Determine the (x, y) coordinate at the center of the cell enclosing the given text.  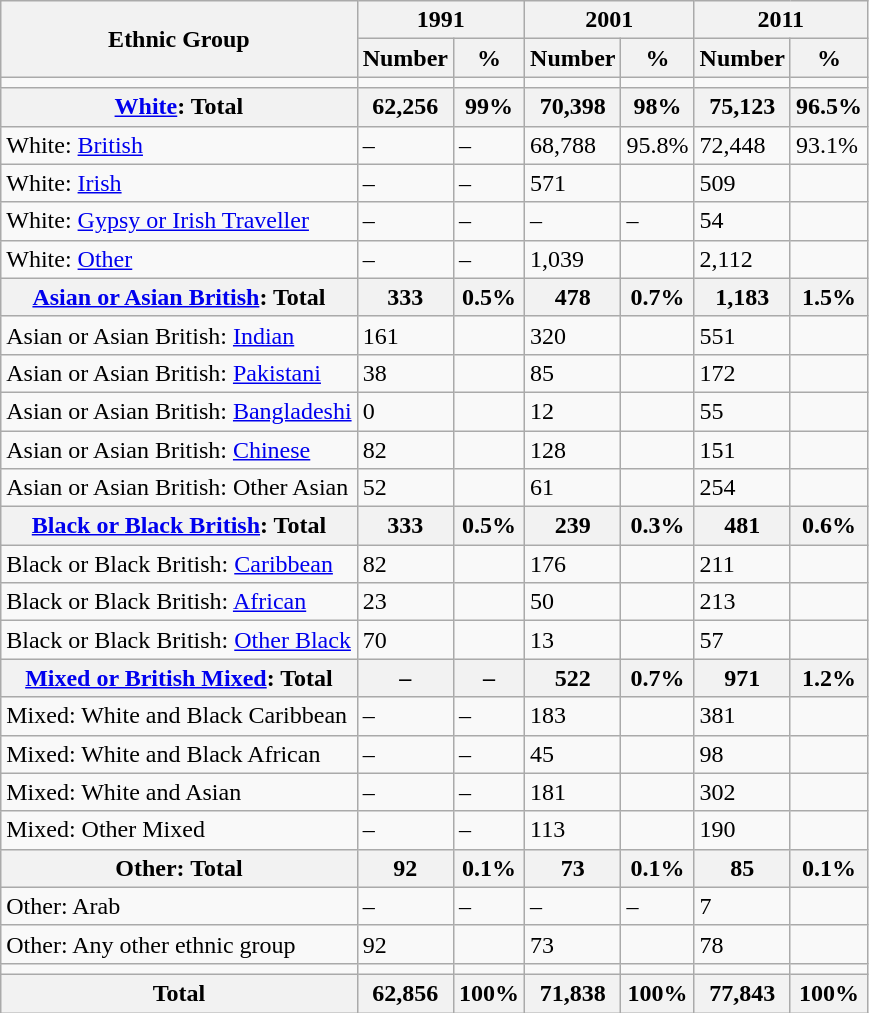
551 (742, 335)
12 (573, 411)
128 (573, 449)
White: Other (179, 259)
381 (742, 716)
1,183 (742, 297)
99% (490, 107)
White: Gypsy or Irish Traveller (179, 221)
1.5% (828, 297)
Mixed: White and Black African (179, 754)
181 (573, 792)
50 (573, 602)
0 (405, 411)
254 (742, 488)
Black or Black British: Total (179, 526)
Ethnic Group (179, 39)
Other: Arab (179, 906)
2001 (610, 20)
1991 (440, 20)
161 (405, 335)
61 (573, 488)
971 (742, 678)
75,123 (742, 107)
62,856 (405, 993)
13 (573, 640)
White: Total (179, 107)
70 (405, 640)
320 (573, 335)
Asian or Asian British: Pakistani (179, 373)
190 (742, 830)
52 (405, 488)
Asian or Asian British: Bangladeshi (179, 411)
70,398 (573, 107)
68,788 (573, 145)
57 (742, 640)
54 (742, 221)
93.1% (828, 145)
98 (742, 754)
2011 (780, 20)
571 (573, 183)
1.2% (828, 678)
Black or Black British: African (179, 602)
481 (742, 526)
1,039 (573, 259)
213 (742, 602)
78 (742, 944)
55 (742, 411)
Mixed: Other Mixed (179, 830)
72,448 (742, 145)
98% (658, 107)
Mixed: White and Asian (179, 792)
White: Irish (179, 183)
176 (573, 564)
0.6% (828, 526)
183 (573, 716)
211 (742, 564)
7 (742, 906)
Asian or Asian British: Indian (179, 335)
509 (742, 183)
0.3% (658, 526)
478 (573, 297)
45 (573, 754)
Mixed or British Mixed: Total (179, 678)
Asian or Asian British: Total (179, 297)
Black or Black British: Other Black (179, 640)
Asian or Asian British: Chinese (179, 449)
2,112 (742, 259)
95.8% (658, 145)
151 (742, 449)
38 (405, 373)
71,838 (573, 993)
Total (179, 993)
White: British (179, 145)
522 (573, 678)
113 (573, 830)
172 (742, 373)
Asian or Asian British: Other Asian (179, 488)
Other: Any other ethnic group (179, 944)
77,843 (742, 993)
239 (573, 526)
302 (742, 792)
96.5% (828, 107)
Mixed: White and Black Caribbean (179, 716)
62,256 (405, 107)
23 (405, 602)
Black or Black British: Caribbean (179, 564)
Other: Total (179, 868)
